Capture the cell that displays the provided text and extract its (x, y) central coordinate. 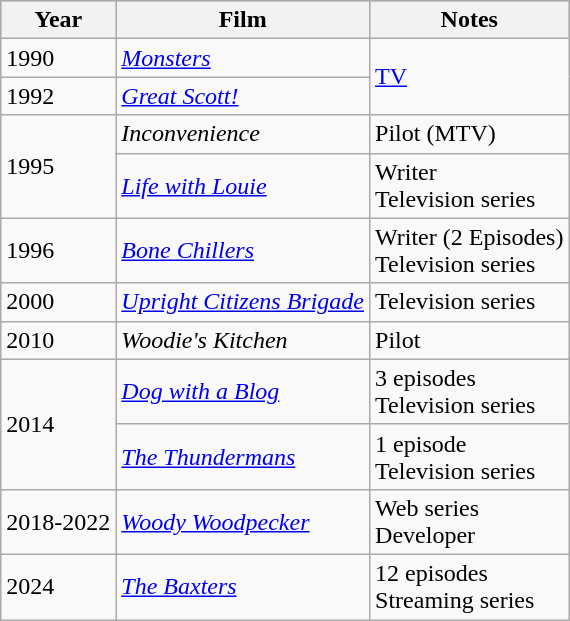
1 episodeTelevision series (470, 456)
2010 (58, 340)
Monsters (243, 58)
1990 (58, 58)
Web seriesDeveloper (470, 522)
Bone Chillers (243, 250)
TV (470, 77)
Writer (2 Episodes)Television series (470, 250)
Dog with a Blog (243, 392)
1992 (58, 96)
3 episodesTelevision series (470, 392)
Pilot (470, 340)
1995 (58, 166)
WriterTelevision series (470, 186)
Pilot (MTV) (470, 134)
Television series (470, 302)
Life with Louie (243, 186)
Woodie's Kitchen (243, 340)
2018-2022 (58, 522)
Year (58, 20)
The Baxters (243, 586)
Upright Citizens Brigade (243, 302)
1996 (58, 250)
Great Scott! (243, 96)
Film (243, 20)
2014 (58, 424)
The Thundermans (243, 456)
2000 (58, 302)
2024 (58, 586)
12 episodesStreaming series (470, 586)
Notes (470, 20)
Woody Woodpecker (243, 522)
Inconvenience (243, 134)
